Determine the (X, Y) coordinate at the center of the cell enclosing the given text.  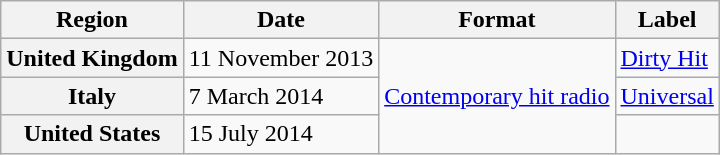
15 July 2014 (280, 134)
United Kingdom (92, 58)
United States (92, 134)
Universal (667, 96)
11 November 2013 (280, 58)
7 March 2014 (280, 96)
Date (280, 20)
Region (92, 20)
Format (497, 20)
Label (667, 20)
Italy (92, 96)
Contemporary hit radio (497, 96)
Dirty Hit (667, 58)
